Find where the given text appears and provide that cell's center as [X, Y] coordinate. 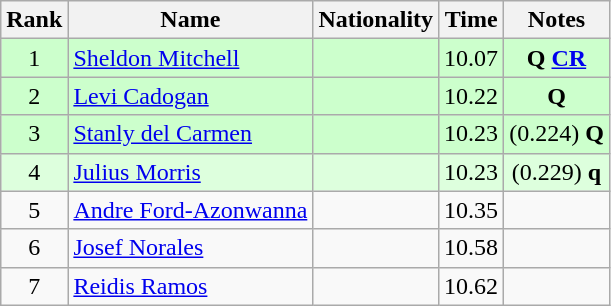
Time [472, 20]
Reidis Ramos [190, 286]
Levi Cadogan [190, 96]
3 [34, 134]
10.35 [472, 210]
Rank [34, 20]
10.07 [472, 58]
Q [557, 96]
Andre Ford-Azonwanna [190, 210]
7 [34, 286]
10.58 [472, 248]
(0.224) Q [557, 134]
4 [34, 172]
Q CR [557, 58]
2 [34, 96]
5 [34, 210]
Notes [557, 20]
1 [34, 58]
Name [190, 20]
Julius Morris [190, 172]
10.62 [472, 286]
(0.229) q [557, 172]
10.22 [472, 96]
6 [34, 248]
Sheldon Mitchell [190, 58]
Stanly del Carmen [190, 134]
Nationality [376, 20]
Josef Norales [190, 248]
